Capture the cell that displays the provided text and extract its [x, y] central coordinate. 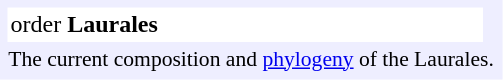
order Laurales [245, 24]
The current composition and phylogeny of the Laurales. [252, 58]
